For the text-containing cell, return its midpoint in [x, y] coordinate format. 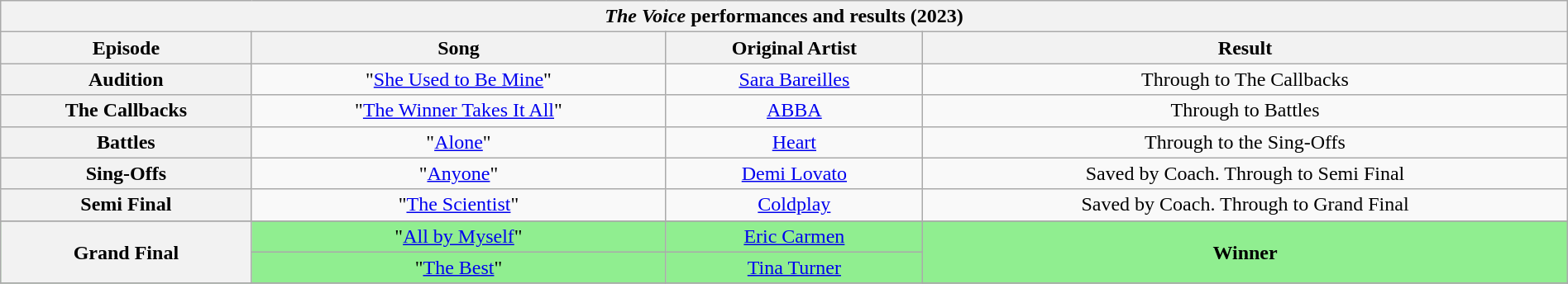
"The Best" [458, 267]
Heart [794, 142]
ABBA [794, 111]
Through to The Callbacks [1245, 79]
Tina Turner [794, 267]
Original Artist [794, 48]
Through to the Sing-Offs [1245, 142]
"The Scientist" [458, 205]
"Alone" [458, 142]
Semi Final [126, 205]
Song [458, 48]
Winner [1245, 252]
Demi Lovato [794, 173]
The Voice performances and results (2023) [784, 17]
Through to Battles [1245, 111]
Coldplay [794, 205]
Episode [126, 48]
"She Used to Be Mine" [458, 79]
Saved by Coach. Through to Grand Final [1245, 205]
Battles [126, 142]
The Callbacks [126, 111]
Grand Final [126, 252]
Sing-Offs [126, 173]
Audition [126, 79]
Saved by Coach. Through to Semi Final [1245, 173]
Sara Bareilles [794, 79]
"The Winner Takes It All" [458, 111]
Result [1245, 48]
"Anyone" [458, 173]
"All by Myself" [458, 236]
Eric Carmen [794, 236]
